For the text-containing cell, return its midpoint in (x, y) coordinate format. 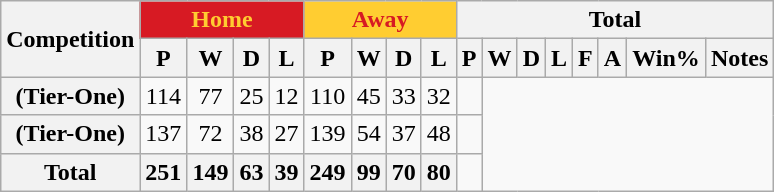
39 (286, 172)
249 (328, 172)
251 (164, 172)
149 (210, 172)
Notes (739, 58)
32 (438, 96)
139 (328, 134)
70 (404, 172)
63 (252, 172)
99 (368, 172)
12 (286, 96)
27 (286, 134)
33 (404, 96)
Competition (70, 39)
80 (438, 172)
114 (164, 96)
77 (210, 96)
45 (368, 96)
110 (328, 96)
137 (164, 134)
48 (438, 134)
37 (404, 134)
25 (252, 96)
38 (252, 134)
72 (210, 134)
54 (368, 134)
A (612, 58)
F (586, 58)
Win% (666, 58)
Away (380, 20)
Home (222, 20)
